Capture the cell that displays the provided text and extract its [X, Y] central coordinate. 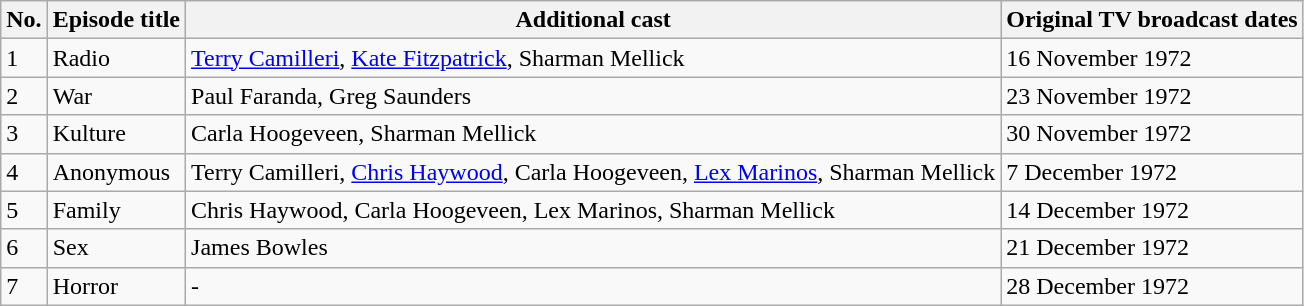
No. [24, 20]
Additional cast [594, 20]
Carla Hoogeveen, Sharman Mellick [594, 134]
14 December 1972 [1152, 210]
Chris Haywood, Carla Hoogeveen, Lex Marinos, Sharman Mellick [594, 210]
16 November 1972 [1152, 58]
Terry Camilleri, Kate Fitzpatrick, Sharman Mellick [594, 58]
1 [24, 58]
5 [24, 210]
7 [24, 286]
Terry Camilleri, Chris Haywood, Carla Hoogeveen, Lex Marinos, Sharman Mellick [594, 172]
Kulture [116, 134]
- [594, 286]
30 November 1972 [1152, 134]
3 [24, 134]
2 [24, 96]
Sex [116, 248]
21 December 1972 [1152, 248]
6 [24, 248]
Family [116, 210]
Horror [116, 286]
23 November 1972 [1152, 96]
Radio [116, 58]
Anonymous [116, 172]
James Bowles [594, 248]
4 [24, 172]
28 December 1972 [1152, 286]
7 December 1972 [1152, 172]
Paul Faranda, Greg Saunders [594, 96]
War [116, 96]
Episode title [116, 20]
Original TV broadcast dates [1152, 20]
